For the text-containing cell, return its midpoint in [x, y] coordinate format. 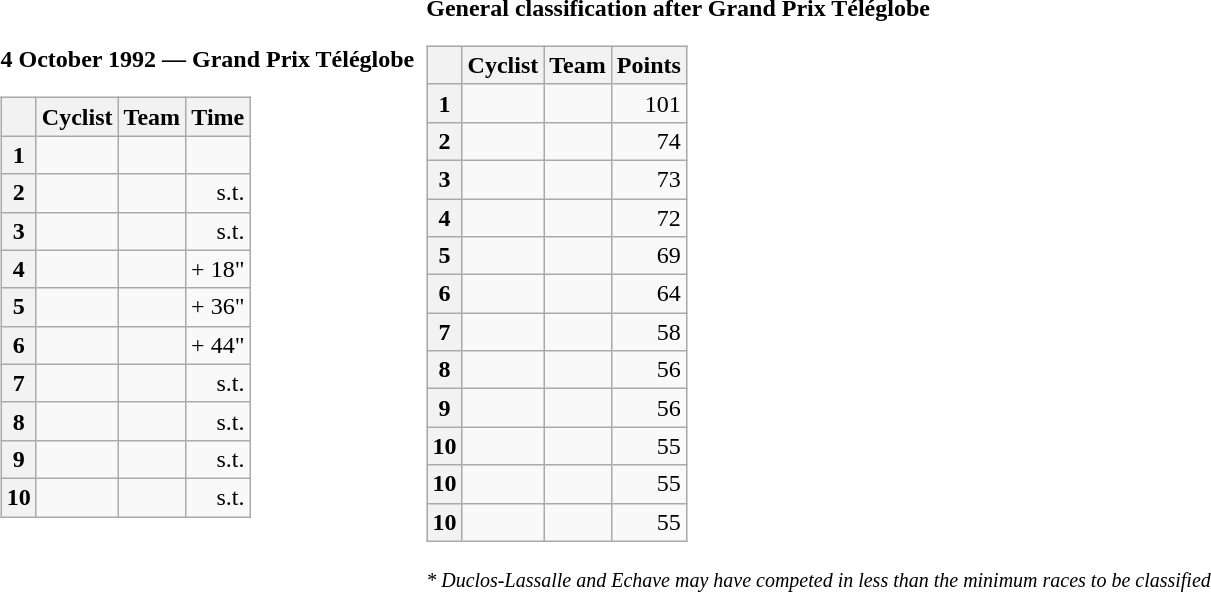
101 [648, 103]
69 [648, 256]
+ 44" [218, 345]
72 [648, 217]
Points [648, 65]
58 [648, 332]
74 [648, 141]
Time [218, 117]
+ 36" [218, 307]
+ 18" [218, 269]
73 [648, 179]
64 [648, 294]
